Scan for the cell matching the given text and deliver its (x, y) coordinate at center. 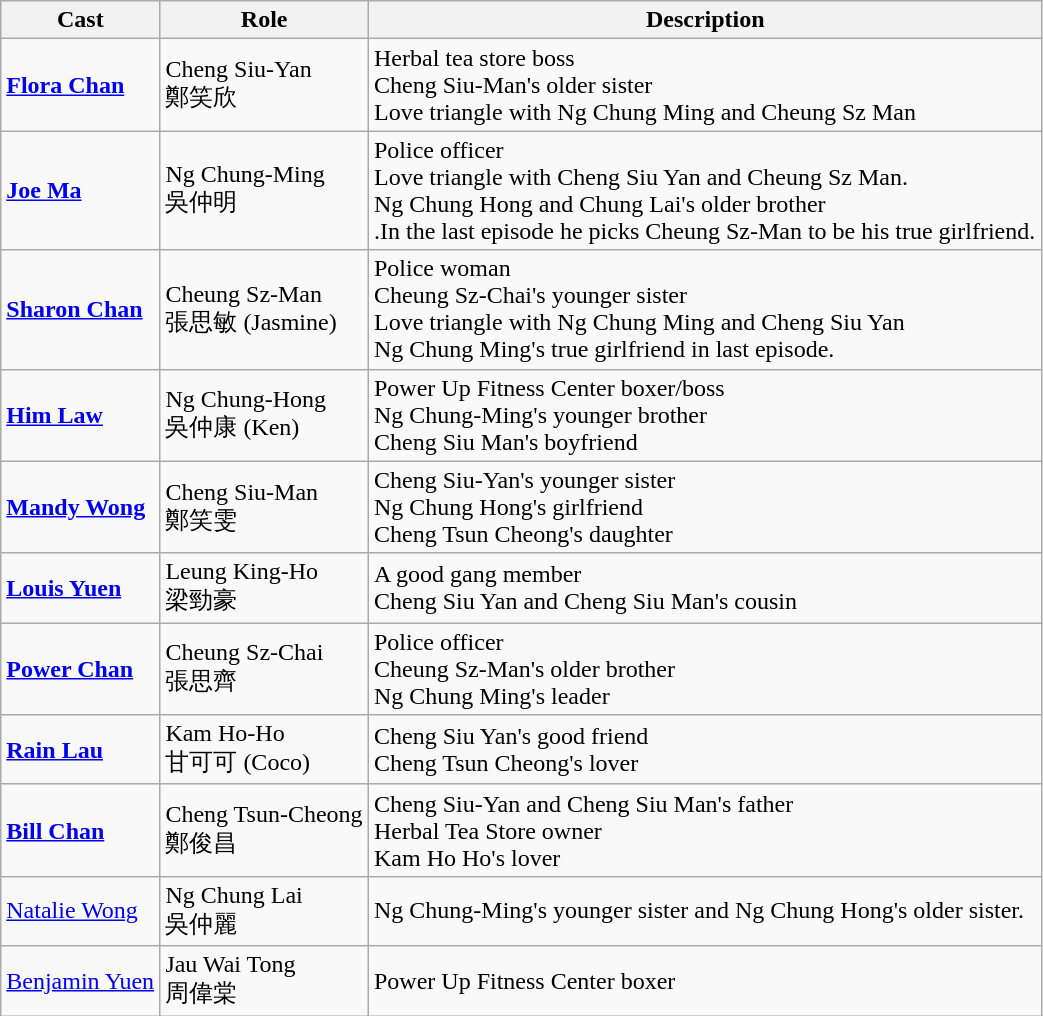
Herbal tea store boss Cheng Siu-Man's older sister Love triangle with Ng Chung Ming and Cheung Sz Man (705, 85)
Bill Chan (80, 830)
Him Law (80, 415)
Ng Chung-Ming 吳仲明 (264, 190)
Ng Chung-Hong 吳仲康 (Ken) (264, 415)
Flora Chan (80, 85)
Cheng Siu-Yan 鄭笑欣 (264, 85)
Ng Chung Lai 吳仲麗 (264, 911)
Rain Lau (80, 750)
Natalie Wong (80, 911)
Role (264, 20)
Cheng Siu Yan's good friend Cheng Tsun Cheong's lover (705, 750)
Sharon Chan (80, 310)
Ng Chung-Ming's younger sister and Ng Chung Hong's older sister. (705, 911)
Cheung Sz-Chai 張思齊 (264, 669)
Cheng Tsun-Cheong 鄭俊昌 (264, 830)
Police woman Cheung Sz-Chai's younger sister Love triangle with Ng Chung Ming and Cheng Siu Yan Ng Chung Ming's true girlfriend in last episode. (705, 310)
Power Up Fitness Center boxer (705, 981)
Joe Ma (80, 190)
Jau Wai Tong 周偉棠 (264, 981)
Description (705, 20)
Cast (80, 20)
Leung King-Ho 梁勁豪 (264, 588)
Louis Yuen (80, 588)
Kam Ho-Ho 甘可可 (Coco) (264, 750)
Cheng Siu-Yan's younger sister Ng Chung Hong's girlfriend Cheng Tsun Cheong's daughter (705, 507)
Police officer Cheung Sz-Man's older brother Ng Chung Ming's leader (705, 669)
Power Chan (80, 669)
Cheng Siu-Yan and Cheng Siu Man's father Herbal Tea Store owner Kam Ho Ho's lover (705, 830)
Cheung Sz-Man 張思敏 (Jasmine) (264, 310)
Power Up Fitness Center boxer/boss Ng Chung-Ming's younger brother Cheng Siu Man's boyfriend (705, 415)
Mandy Wong (80, 507)
A good gang member Cheng Siu Yan and Cheng Siu Man's cousin (705, 588)
Cheng Siu-Man 鄭笑雯 (264, 507)
Benjamin Yuen (80, 981)
